Scan for the cell matching the given text and deliver its [X, Y] coordinate at center. 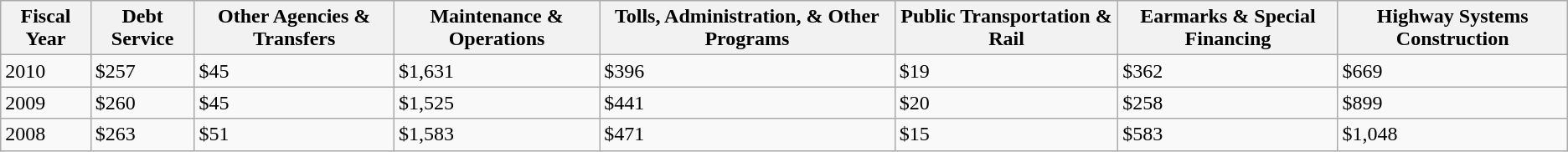
Tolls, Administration, & Other Programs [747, 28]
2009 [46, 103]
Earmarks & Special Financing [1228, 28]
$362 [1228, 71]
Debt Service [142, 28]
Public Transportation & Rail [1007, 28]
$20 [1007, 103]
2008 [46, 134]
$1,583 [496, 134]
$1,525 [496, 103]
$583 [1228, 134]
$263 [142, 134]
$1,631 [496, 71]
$396 [747, 71]
2010 [46, 71]
$1,048 [1452, 134]
$260 [142, 103]
Fiscal Year [46, 28]
Other Agencies & Transfers [294, 28]
$15 [1007, 134]
$51 [294, 134]
Maintenance & Operations [496, 28]
$441 [747, 103]
$19 [1007, 71]
$471 [747, 134]
Highway Systems Construction [1452, 28]
$258 [1228, 103]
$899 [1452, 103]
$257 [142, 71]
$669 [1452, 71]
